Find where the given text appears and provide that cell's center as (x, y) coordinate. 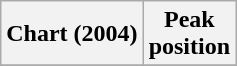
Peak position (189, 34)
Chart (2004) (72, 34)
